For the text-containing cell, return its midpoint in [x, y] coordinate format. 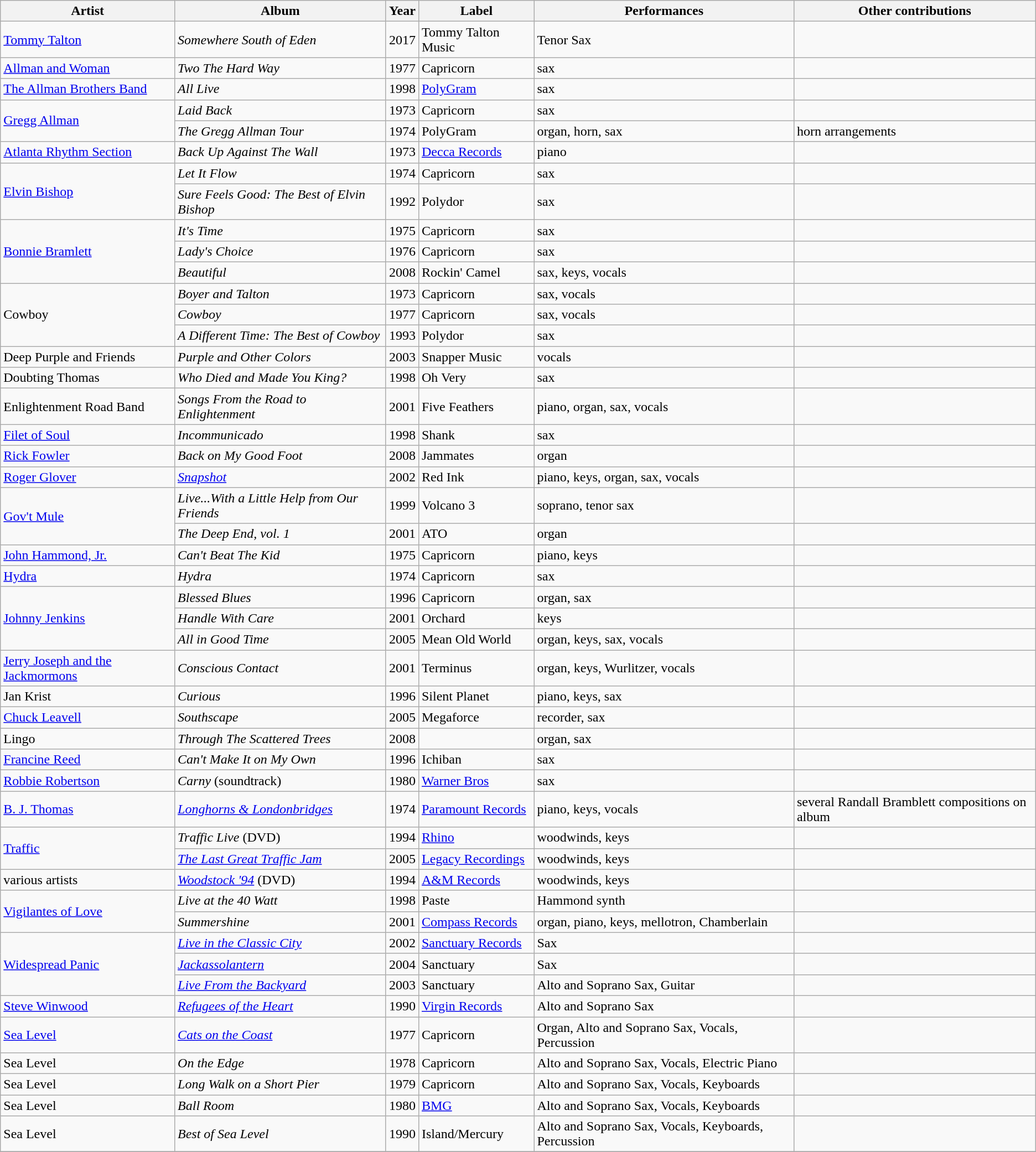
Terminus [476, 667]
Songs From the Road to Enlightenment [281, 406]
The Allman Brothers Band [87, 89]
Through The Scattered Trees [281, 739]
piano, keys [664, 555]
Incommunicado [281, 435]
Island/Mercury [476, 1134]
organ, horn, sax [664, 131]
Doubting Thomas [87, 378]
Year [402, 11]
Artist [87, 11]
Purple and Other Colors [281, 357]
Francine Reed [87, 760]
Silent Planet [476, 697]
Alto and Soprano Sax, Vocals, Electric Piano [664, 1063]
Shank [476, 435]
Steve Winwood [87, 1006]
Five Feathers [476, 406]
Boyer and Talton [281, 294]
All Live [281, 89]
Compass Records [476, 922]
keys [664, 618]
Volcano 3 [476, 506]
recorder, sax [664, 718]
Jammates [476, 456]
Can't Make It on My Own [281, 760]
Lady's Choice [281, 251]
ATO [476, 534]
Organ, Alto and Soprano Sax, Vocals, Percussion [664, 1035]
piano, keys, organ, sax, vocals [664, 477]
organ, keys, sax, vocals [664, 639]
Conscious Contact [281, 667]
Album [281, 11]
Sanctuary Records [476, 943]
Rick Fowler [87, 456]
Mean Old World [476, 639]
Chuck Leavell [87, 718]
Jackassolantern [281, 964]
Gov't Mule [87, 516]
Performances [664, 11]
Deep Purple and Friends [87, 357]
Carny (soundtrack) [281, 781]
Other contributions [914, 11]
Tommy Talton Music [476, 40]
Johnny Jenkins [87, 618]
Live in the Classic City [281, 943]
Rhino [476, 838]
Atlanta Rhythm Section [87, 152]
1993 [402, 336]
Jan Krist [87, 697]
Alto and Soprano Sax [664, 1006]
On the Edge [281, 1063]
B. J. Thomas [87, 809]
several Randall Bramblett compositions on album [914, 809]
The Last Great Traffic Jam [281, 859]
Live at the 40 Watt [281, 901]
Enlightenment Road Band [87, 406]
Sure Feels Good: The Best of Elvin Bishop [281, 201]
Let It Flow [281, 173]
Lingo [87, 739]
Oh Very [476, 378]
Who Died and Made You King? [281, 378]
Roger Glover [87, 477]
Alto and Soprano Sax, Vocals, Keyboards, Percussion [664, 1134]
Two The Hard Way [281, 68]
Filet of Soul [87, 435]
vocals [664, 357]
Back Up Against The Wall [281, 152]
Snapshot [281, 477]
Ichiban [476, 760]
It's Time [281, 230]
Paste [476, 901]
Legacy Recordings [476, 859]
Jerry Joseph and the Jackmormons [87, 667]
The Deep End, vol. 1 [281, 534]
All in Good Time [281, 639]
Allman and Woman [87, 68]
Red Ink [476, 477]
Live...With a Little Help from Our Friends [281, 506]
various artists [87, 880]
organ, piano, keys, mellotron, Chamberlain [664, 922]
Snapper Music [476, 357]
Rockin' Camel [476, 272]
1976 [402, 251]
Can't Beat The Kid [281, 555]
Southscape [281, 718]
Megaforce [476, 718]
Bonnie Bramlett [87, 251]
Blessed Blues [281, 597]
Beautiful [281, 272]
Orchard [476, 618]
BMG [476, 1106]
Decca Records [476, 152]
Tenor Sax [664, 40]
Widespread Panic [87, 964]
Traffic Live (DVD) [281, 838]
John Hammond, Jr. [87, 555]
Refugees of the Heart [281, 1006]
1999 [402, 506]
Alto and Soprano Sax, Guitar [664, 985]
2017 [402, 40]
piano, keys, vocals [664, 809]
Gregg Allman [87, 121]
Longhorns & Londonbridges [281, 809]
Laid Back [281, 110]
Best of Sea Level [281, 1134]
soprano, tenor sax [664, 506]
Handle With Care [281, 618]
Hammond synth [664, 901]
Somewhere South of Eden [281, 40]
Cats on the Coast [281, 1035]
Traffic [87, 848]
Elvin Bishop [87, 191]
A&M Records [476, 880]
piano, organ, sax, vocals [664, 406]
The Gregg Allman Tour [281, 131]
Woodstock '94 (DVD) [281, 880]
organ, keys, Wurlitzer, vocals [664, 667]
1992 [402, 201]
1979 [402, 1084]
Summershine [281, 922]
Vigilantes of Love [87, 911]
Robbie Robertson [87, 781]
2004 [402, 964]
Virgin Records [476, 1006]
Live From the Backyard [281, 985]
piano [664, 152]
Ball Room [281, 1106]
sax, keys, vocals [664, 272]
Long Walk on a Short Pier [281, 1084]
horn arrangements [914, 131]
Warner Bros [476, 781]
piano, keys, sax [664, 697]
Paramount Records [476, 809]
A Different Time: The Best of Cowboy [281, 336]
Back on My Good Foot [281, 456]
1978 [402, 1063]
Label [476, 11]
Curious [281, 697]
Tommy Talton [87, 40]
